Pinpoint the cell where the given text exists, returning its (X, Y) midpoint coordinate. 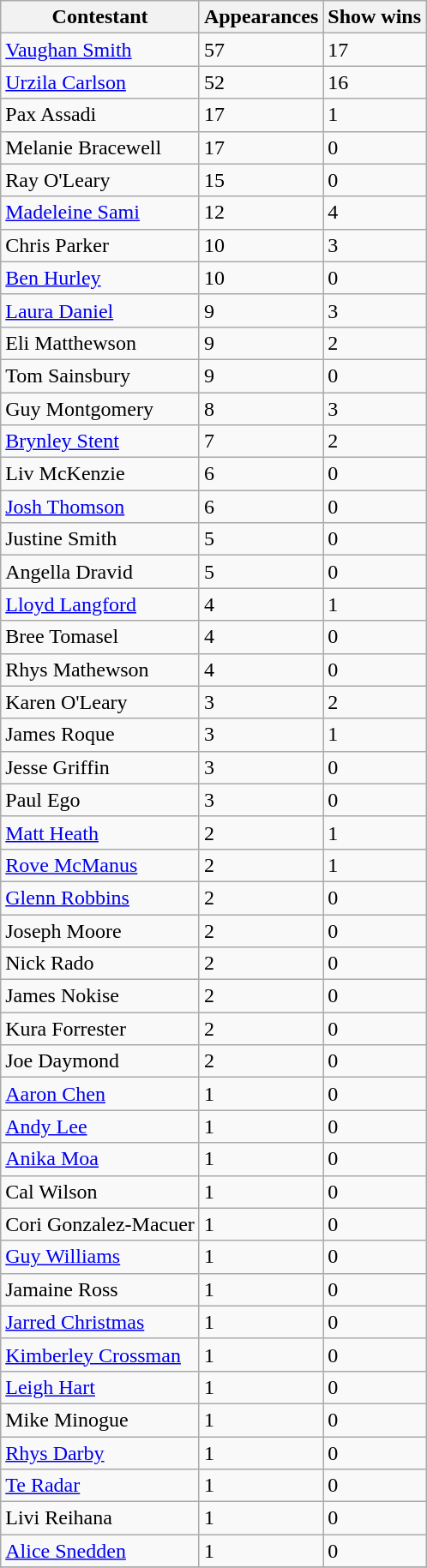
Eli Matthewson (100, 343)
Jarred Christmas (100, 1322)
Appearances (261, 17)
Madeleine Sami (100, 213)
16 (375, 82)
Pax Assadi (100, 115)
57 (261, 50)
James Roque (100, 735)
Rove McManus (100, 865)
Te Radar (100, 1486)
Glenn Robbins (100, 898)
Leigh Hart (100, 1387)
Urzila Carlson (100, 82)
Matt Heath (100, 832)
Alice Snedden (100, 1551)
Guy Montgomery (100, 409)
Cal Wilson (100, 1192)
Chris Parker (100, 245)
Tom Sainsbury (100, 375)
Nick Rado (100, 964)
Melanie Bracewell (100, 147)
12 (261, 213)
Joseph Moore (100, 930)
Livi Reihana (100, 1518)
Rhys Darby (100, 1453)
Joe Daymond (100, 1061)
15 (261, 180)
Laura Daniel (100, 310)
Angella Dravid (100, 572)
Contestant (100, 17)
Aaron Chen (100, 1094)
Show wins (375, 17)
Paul Ego (100, 800)
Justine Smith (100, 539)
Vaughan Smith (100, 50)
Andy Lee (100, 1126)
Bree Tomasel (100, 637)
Rhys Mathewson (100, 670)
Josh Thomson (100, 507)
Jamaine Ross (100, 1289)
Kura Forrester (100, 1029)
Lloyd Langford (100, 604)
Anika Moa (100, 1159)
Guy Williams (100, 1257)
Jesse Griffin (100, 767)
James Nokise (100, 996)
Liv McKenzie (100, 474)
Ray O'Leary (100, 180)
Cori Gonzalez-Macuer (100, 1224)
Kimberley Crossman (100, 1355)
Karen O'Leary (100, 702)
Brynley Stent (100, 442)
7 (261, 442)
Mike Minogue (100, 1420)
52 (261, 82)
8 (261, 409)
Ben Hurley (100, 278)
